Output the [X, Y] coordinate of the center of the cell containing the given text.  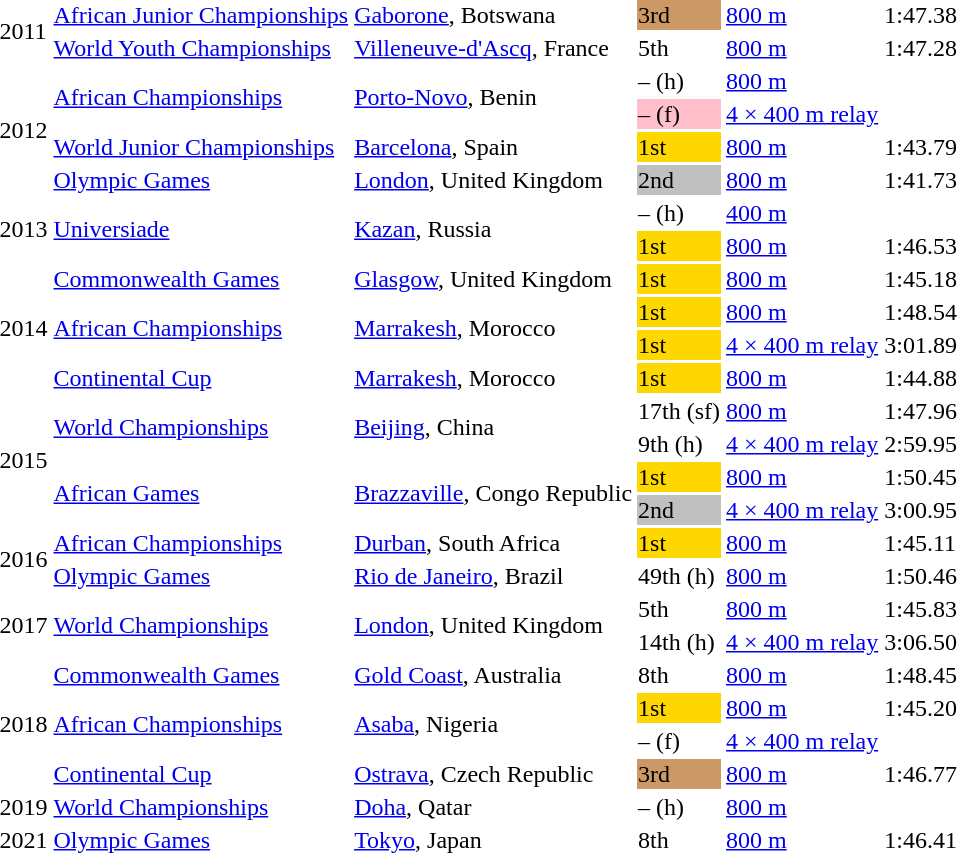
17th (sf) [680, 411]
Rio de Janeiro, Brazil [494, 576]
World Youth Championships [201, 48]
400 m [802, 213]
African Games [201, 494]
Doha, Qatar [494, 807]
Ostrava, Czech Republic [494, 774]
14th (h) [680, 642]
9th (h) [680, 444]
Gaborone, Botswana [494, 15]
Universiade [201, 230]
World Junior Championships [201, 147]
Asaba, Nigeria [494, 724]
Porto-Novo, Benin [494, 98]
Beijing, China [494, 428]
Brazzaville, Congo Republic [494, 494]
Barcelona, Spain [494, 147]
49th (h) [680, 576]
African Junior Championships [201, 15]
Durban, South Africa [494, 543]
Villeneuve-d'Ascq, France [494, 48]
Gold Coast, Australia [494, 675]
8th [680, 675]
Glasgow, United Kingdom [494, 279]
Kazan, Russia [494, 230]
